Return (x, y) of the center of cell containing provided text 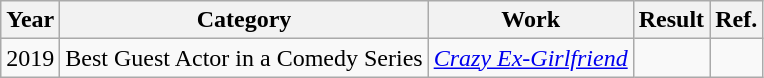
Work (530, 20)
Category (244, 20)
2019 (30, 58)
Ref. (736, 20)
Year (30, 20)
Result (671, 20)
Crazy Ex-Girlfriend (530, 58)
Best Guest Actor in a Comedy Series (244, 58)
